Provide the (x, y) coordinate of the cell's center where the given text is located.  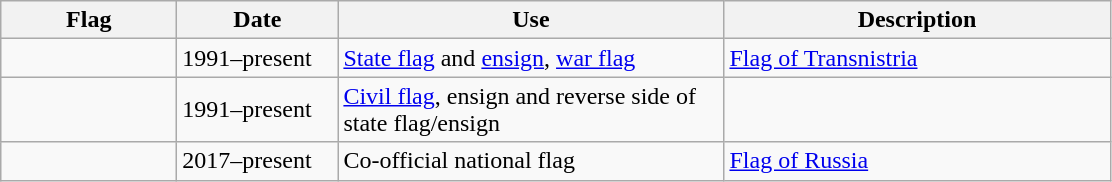
Flag (89, 20)
Flag of Transnistria (917, 58)
2017–present (258, 161)
Co-official national flag (531, 161)
Date (258, 20)
State flag and ensign, war flag (531, 58)
Civil flag, ensign and reverse side of state flag/ensign (531, 110)
Description (917, 20)
Use (531, 20)
Flag of Russia (917, 161)
